Detect which cell encompasses the target text, then output its [x, y] center coordinate. 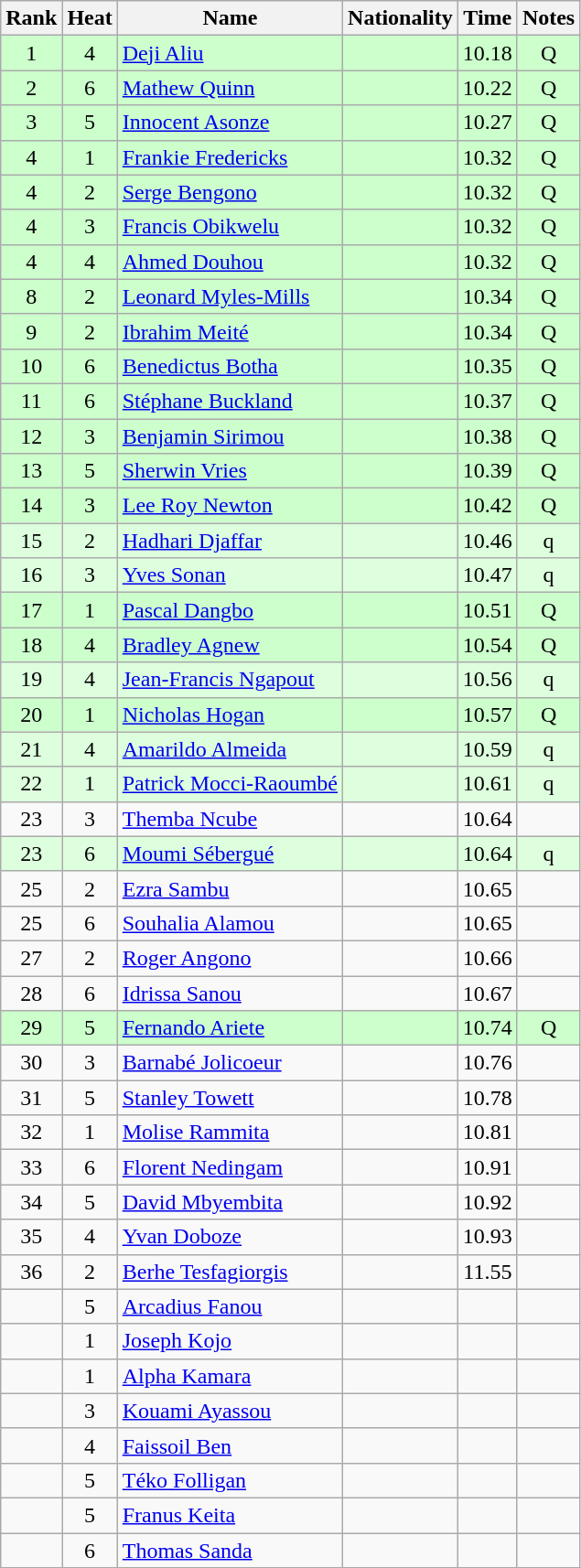
10.27 [487, 123]
10.22 [487, 88]
Mathew Quinn [230, 88]
10.38 [487, 436]
Amarildo Almeida [230, 749]
10.81 [487, 1133]
Stéphane Buckland [230, 401]
Leonard Myles-Mills [230, 296]
Themba Ncube [230, 819]
Idrissa Sanou [230, 993]
12 [31, 436]
15 [31, 541]
8 [31, 296]
18 [31, 645]
Yves Sonan [230, 575]
Serge Bengono [230, 192]
Jean-Francis Ngapout [230, 680]
14 [31, 506]
36 [31, 1272]
Berhe Tesfagiorgis [230, 1272]
Fernando Ariete [230, 1028]
10.59 [487, 749]
10.37 [487, 401]
Nationality [401, 18]
10.91 [487, 1167]
Rank [31, 18]
10.93 [487, 1237]
Kouami Ayassou [230, 1411]
Lee Roy Newton [230, 506]
10.76 [487, 1063]
Florent Nedingam [230, 1167]
27 [31, 958]
Hadhari Djaffar [230, 541]
Innocent Asonze [230, 123]
Joseph Kojo [230, 1341]
Frankie Fredericks [230, 157]
16 [31, 575]
Stanley Towett [230, 1098]
10.39 [487, 471]
10.61 [487, 784]
10.18 [487, 53]
Notes [548, 18]
Ahmed Douhou [230, 262]
Molise Rammita [230, 1133]
17 [31, 610]
10.46 [487, 541]
Benjamin Sirimou [230, 436]
11.55 [487, 1272]
Francis Obikwelu [230, 227]
10.51 [487, 610]
13 [31, 471]
21 [31, 749]
Time [487, 18]
34 [31, 1202]
29 [31, 1028]
Faissoil Ben [230, 1445]
Bradley Agnew [230, 645]
10.56 [487, 680]
10.42 [487, 506]
10 [31, 366]
20 [31, 714]
Téko Folligan [230, 1480]
Benedictus Botha [230, 366]
Deji Aliu [230, 53]
35 [31, 1237]
Alpha Kamara [230, 1376]
Patrick Mocci-Raoumbé [230, 784]
10.78 [487, 1098]
10.57 [487, 714]
28 [31, 993]
Ezra Sambu [230, 888]
11 [31, 401]
Nicholas Hogan [230, 714]
Sherwin Vries [230, 471]
Pascal Dangbo [230, 610]
9 [31, 331]
Franus Keita [230, 1515]
Yvan Doboze [230, 1237]
Moumi Sébergué [230, 854]
10.66 [487, 958]
10.92 [487, 1202]
David Mbyembita [230, 1202]
22 [31, 784]
Ibrahim Meité [230, 331]
10.54 [487, 645]
32 [31, 1133]
Souhalia Alamou [230, 923]
10.74 [487, 1028]
Heat [90, 18]
31 [31, 1098]
Barnabé Jolicoeur [230, 1063]
10.67 [487, 993]
10.47 [487, 575]
Roger Angono [230, 958]
30 [31, 1063]
Arcadius Fanou [230, 1306]
19 [31, 680]
10.35 [487, 366]
Name [230, 18]
Thomas Sanda [230, 1551]
33 [31, 1167]
